Pinpoint the cell where the given text exists, returning its [x, y] midpoint coordinate. 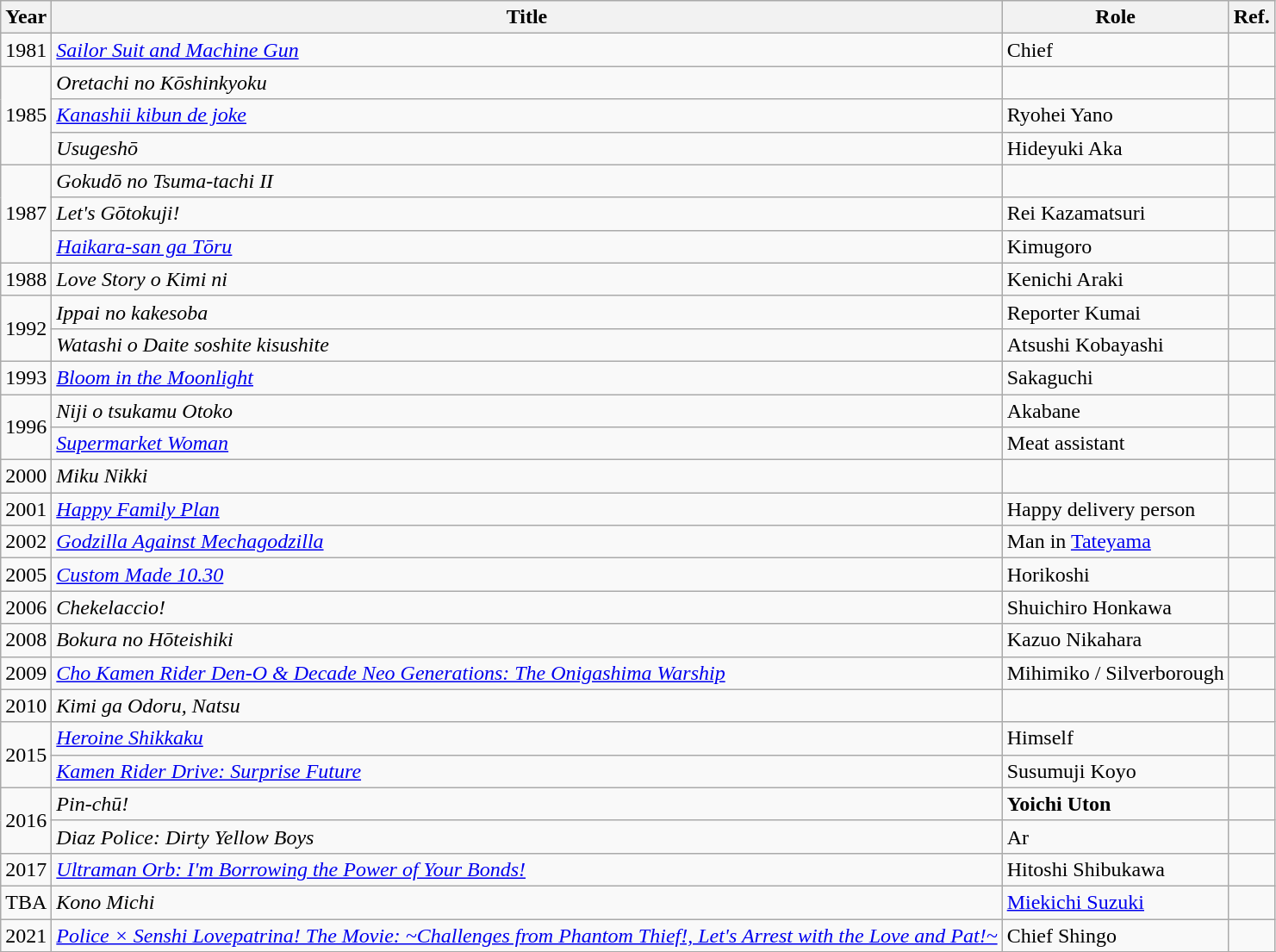
Miku Nikki [527, 476]
Cho Kamen Rider Den-O & Decade Neo Generations: The Onigashima Warship [527, 673]
Horikoshi [1115, 575]
Title [527, 17]
Hitoshi Shibukawa [1115, 869]
Ryohei Yano [1115, 115]
2009 [26, 673]
Usugeshō [527, 148]
Year [26, 17]
2017 [26, 869]
Shuichiro Honkawa [1115, 607]
Niji o tsukamu Otoko [527, 411]
Rei Kazamatsuri [1115, 214]
Watashi o Daite soshite kisushite [527, 345]
Heroine Shikkaku [527, 738]
Kazuo Nikahara [1115, 640]
2000 [26, 476]
Godzilla Against Mechagodzilla [527, 542]
Let's Gōtokuji! [527, 214]
Role [1115, 17]
1988 [26, 279]
Kimugoro [1115, 246]
Meat assistant [1115, 444]
Miekichi Suzuki [1115, 902]
TBA [26, 902]
Man in Tateyama [1115, 542]
2002 [26, 542]
1992 [26, 328]
Reporter Kumai [1115, 312]
Supermarket Woman [527, 444]
Atsushi Kobayashi [1115, 345]
Kamen Rider Drive: Surprise Future [527, 771]
1987 [26, 214]
Chief [1115, 50]
2006 [26, 607]
Mihimiko / Silverborough [1115, 673]
Susumuji Koyo [1115, 771]
2008 [26, 640]
Chekelaccio! [527, 607]
Kenichi Araki [1115, 279]
2021 [26, 935]
Happy Family Plan [527, 509]
Pin-chū! [527, 804]
Bloom in the Moonlight [527, 377]
Bokura no Hōteishiki [527, 640]
Yoichi Uton [1115, 804]
2016 [26, 820]
2015 [26, 755]
1985 [26, 115]
Diaz Police: Dirty Yellow Boys [527, 837]
Chief Shingo [1115, 935]
Ultraman Orb: I'm Borrowing the Power of Your Bonds! [527, 869]
2010 [26, 706]
2001 [26, 509]
Kimi ga Odoru, Natsu [527, 706]
Sakaguchi [1115, 377]
Haikara-san ga Tōru [527, 246]
2005 [26, 575]
Akabane [1115, 411]
Oretachi no Kōshinkyoku [527, 83]
Custom Made 10.30 [527, 575]
1981 [26, 50]
1993 [26, 377]
Ippai no kakesoba [527, 312]
Ref. [1251, 17]
Police × Senshi Lovepatrina! The Movie: ~Challenges from Phantom Thief!, Let's Arrest with the Love and Pat!~ [527, 935]
Kanashii kibun de joke [527, 115]
1996 [26, 427]
Happy delivery person [1115, 509]
Love Story o Kimi ni [527, 279]
Hideyuki Aka [1115, 148]
Ar [1115, 837]
Himself [1115, 738]
Kono Michi [527, 902]
Sailor Suit and Machine Gun [527, 50]
Gokudō no Tsuma-tachi II [527, 181]
